Determine the [X, Y] coordinate at the center of the cell enclosing the given text.  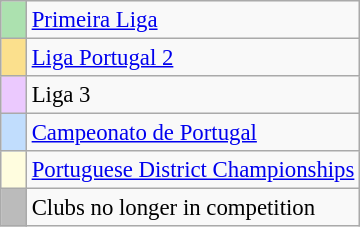
Clubs no longer in competition [192, 208]
Liga Portugal 2 [192, 58]
Primeira Liga [192, 20]
Portuguese District Championships [192, 170]
Campeonato de Portugal [192, 133]
Liga 3 [192, 95]
